Return the (x, y) coordinate for the center point of the cell that contains the specified text.  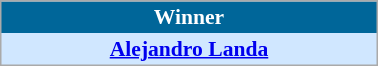
Alejandro Landa (189, 49)
Winner (189, 17)
